Return [X, Y] of the center of cell containing provided text 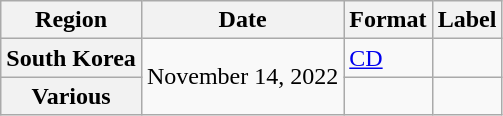
CD [388, 58]
South Korea [72, 58]
Various [72, 96]
November 14, 2022 [242, 77]
Format [388, 20]
Label [467, 20]
Date [242, 20]
Region [72, 20]
